From the cell containing the given text, extract its center point as [X, Y] coordinate. 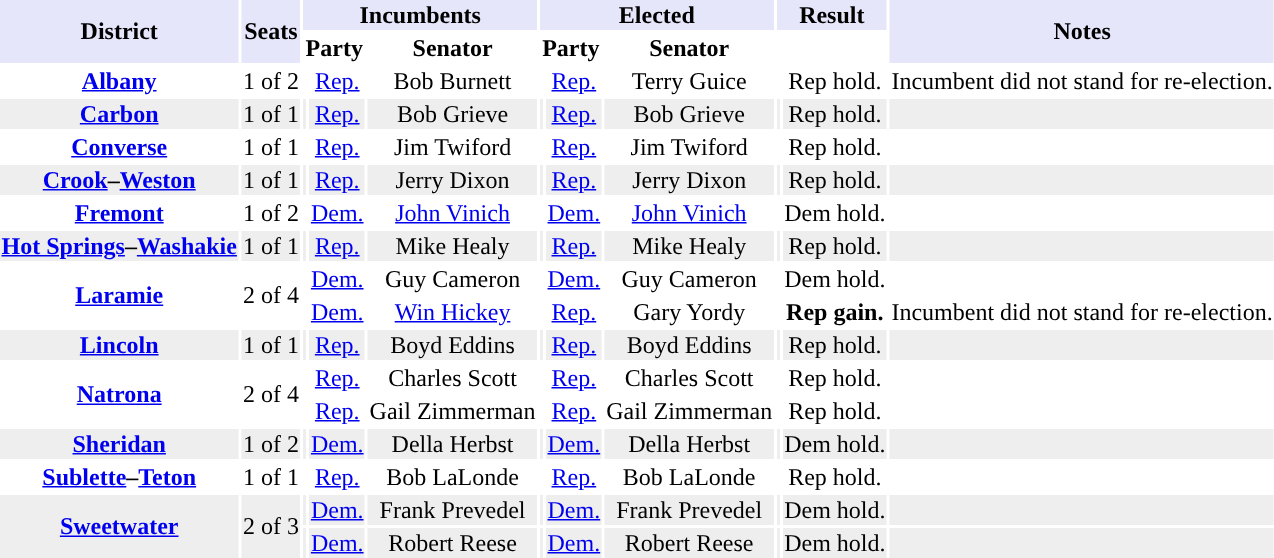
Lincoln [119, 345]
Albany [119, 81]
Elected [657, 15]
Result [832, 15]
District [119, 32]
Terry Guice [690, 81]
Bob Burnett [452, 81]
Converse [119, 147]
Win Hickey [452, 312]
Gary Yordy [690, 312]
Sweetwater [119, 526]
Laramie [119, 296]
Sublette–Teton [119, 477]
Natrona [119, 394]
Sheridan [119, 444]
Carbon [119, 114]
Fremont [119, 213]
Notes [1082, 32]
Hot Springs–Washakie [119, 246]
Rep gain. [835, 312]
Incumbents [420, 15]
Crook–Weston [119, 180]
Seats [270, 32]
2 of 3 [270, 526]
